Scan for the cell matching the given text and deliver its (X, Y) coordinate at center. 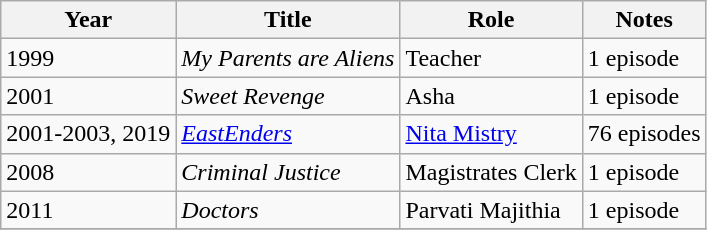
Sweet Revenge (288, 96)
2001-2003, 2019 (88, 134)
Teacher (491, 58)
Nita Mistry (491, 134)
Role (491, 20)
Parvati Majithia (491, 210)
2011 (88, 210)
2008 (88, 172)
My Parents are Aliens (288, 58)
Year (88, 20)
Notes (644, 20)
Title (288, 20)
1999 (88, 58)
Magistrates Clerk (491, 172)
EastEnders (288, 134)
2001 (88, 96)
Doctors (288, 210)
Asha (491, 96)
Criminal Justice (288, 172)
76 episodes (644, 134)
